Pinpoint the cell where the given text exists, returning its [x, y] midpoint coordinate. 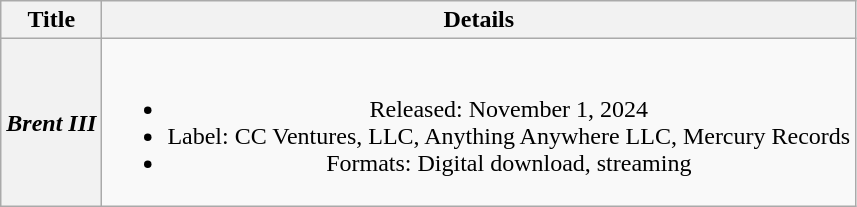
Released: November 1, 2024Label: CC Ventures, LLC, Anything Anywhere LLC, Mercury RecordsFormats: Digital download, streaming [479, 122]
Details [479, 20]
Title [52, 20]
Brent III [52, 122]
